Pinpoint the cell where the given text exists, returning its (X, Y) midpoint coordinate. 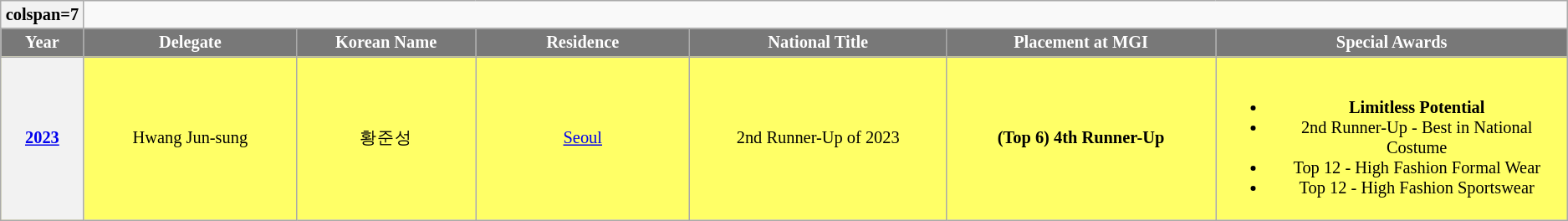
Delegate (191, 43)
Residence (583, 43)
Seoul (583, 138)
Special Awards (1392, 43)
Hwang Jun-sung (191, 138)
황준성 (386, 138)
colspan=7 (42, 14)
2nd Runner-Up of 2023 (818, 138)
2023 (42, 138)
(Top 6) 4th Runner-Up (1081, 138)
Placement at MGI (1081, 43)
Limitless Potential2nd Runner-Up - Best in National CostumeTop 12 - High Fashion Formal WearTop 12 - High Fashion Sportswear (1392, 138)
Year (42, 43)
Korean Name (386, 43)
National Title (818, 43)
